Capture the cell that displays the provided text and extract its (x, y) central coordinate. 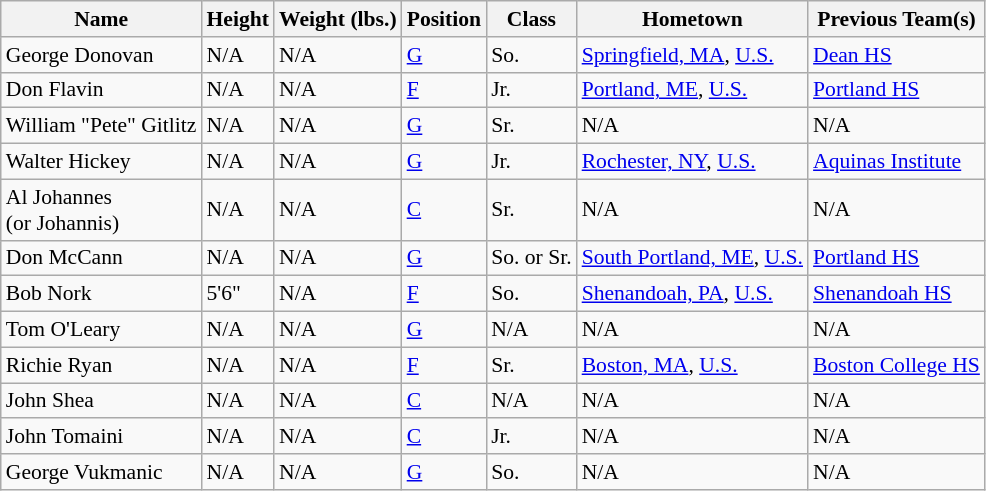
Springfield, MA, U.S. (692, 55)
Weight (lbs.) (338, 19)
John Shea (102, 401)
Don McCann (102, 258)
South Portland, ME, U.S. (692, 258)
Previous Team(s) (896, 19)
George Donovan (102, 55)
Portland, ME, U.S. (692, 90)
Al Johannes(or Johannis) (102, 210)
Aquinas Institute (896, 162)
Tom O'Leary (102, 330)
Class (531, 19)
Hometown (692, 19)
Dean HS (896, 55)
Position (444, 19)
Height (237, 19)
Shenandoah HS (896, 294)
John Tomaini (102, 437)
George Vukmanic (102, 472)
Boston College HS (896, 365)
Boston, MA, U.S. (692, 365)
Don Flavin (102, 90)
So. or Sr. (531, 258)
Rochester, NY, U.S. (692, 162)
Bob Nork (102, 294)
William "Pete" Gitlitz (102, 126)
Shenandoah, PA, U.S. (692, 294)
5'6" (237, 294)
Name (102, 19)
Richie Ryan (102, 365)
Walter Hickey (102, 162)
